Locate the cell with the specified text and output its (x, y) center coordinate. 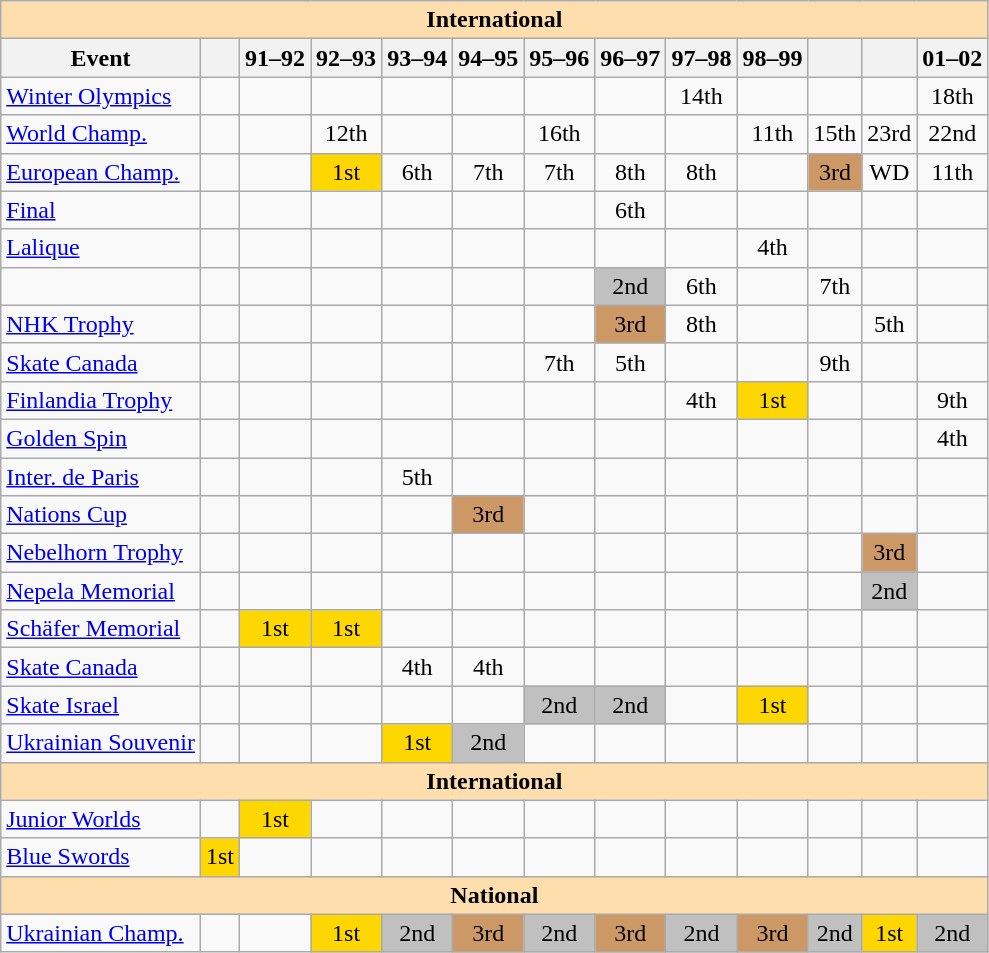
Ukrainian Souvenir (101, 743)
22nd (952, 134)
Winter Olympics (101, 96)
14th (702, 96)
Ukrainian Champ. (101, 933)
Skate Israel (101, 705)
92–93 (346, 58)
Inter. de Paris (101, 477)
Final (101, 210)
Golden Spin (101, 438)
23rd (890, 134)
World Champ. (101, 134)
91–92 (276, 58)
Finlandia Trophy (101, 400)
94–95 (488, 58)
European Champ. (101, 172)
Nebelhorn Trophy (101, 553)
93–94 (418, 58)
95–96 (560, 58)
Lalique (101, 248)
01–02 (952, 58)
96–97 (630, 58)
12th (346, 134)
Junior Worlds (101, 819)
Blue Swords (101, 857)
Nepela Memorial (101, 591)
National (494, 895)
97–98 (702, 58)
15th (835, 134)
Event (101, 58)
Schäfer Memorial (101, 629)
WD (890, 172)
NHK Trophy (101, 324)
Nations Cup (101, 515)
16th (560, 134)
18th (952, 96)
98–99 (772, 58)
